Pinpoint the cell where the given text exists, returning its [X, Y] midpoint coordinate. 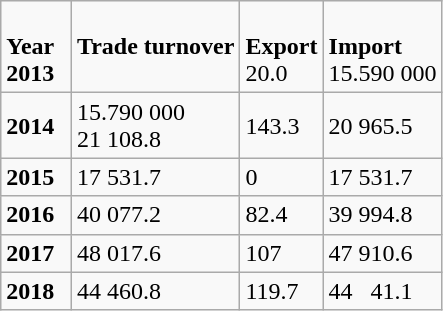
2018 [36, 291]
44 41.1 [382, 291]
2016 [36, 215]
2015 [36, 177]
143.3 [282, 126]
119.7 [282, 291]
2017 [36, 253]
Import15.590 000 [382, 47]
40 077.2 [156, 215]
Export20.0 [282, 47]
15.790 00021 108.8 [156, 126]
Year 2013 [36, 47]
20 965.5 [382, 126]
2014 [36, 126]
107 [282, 253]
0 [282, 177]
Trade turnover [156, 47]
48 017.6 [156, 253]
44 460.8 [156, 291]
39 994.8 [382, 215]
82.4 [282, 215]
47 910.6 [382, 253]
